Search for the cell housing the specified text and yield its (X, Y) center coordinate. 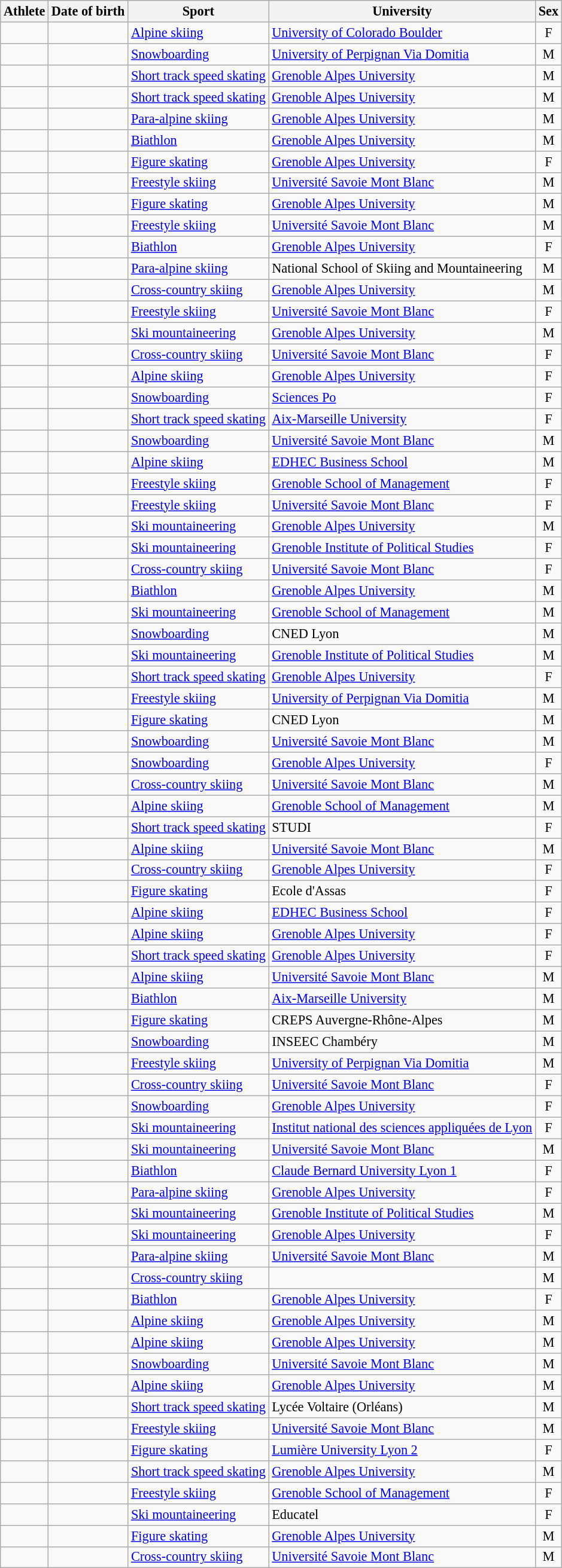
Educatel (402, 1514)
Lycée Voltaire (Orléans) (402, 1407)
Athlete (25, 11)
Sport (199, 11)
INSEEC Chambéry (402, 1042)
Sciences Po (402, 398)
National School of Skiing and Mountaineering (402, 269)
Institut national des sciences appliquées de Lyon (402, 1128)
Ecole d'Assas (402, 892)
STUDI (402, 827)
Date of birth (89, 11)
Sex (548, 11)
University of Colorado Boulder (402, 33)
Claude Bernard University Lyon 1 (402, 1171)
Lumière University Lyon 2 (402, 1450)
University (402, 11)
CREPS Auvergne-Rhône-Alpes (402, 1020)
